Identify which cell holds the provided text, then report its (X, Y) central coordinate. 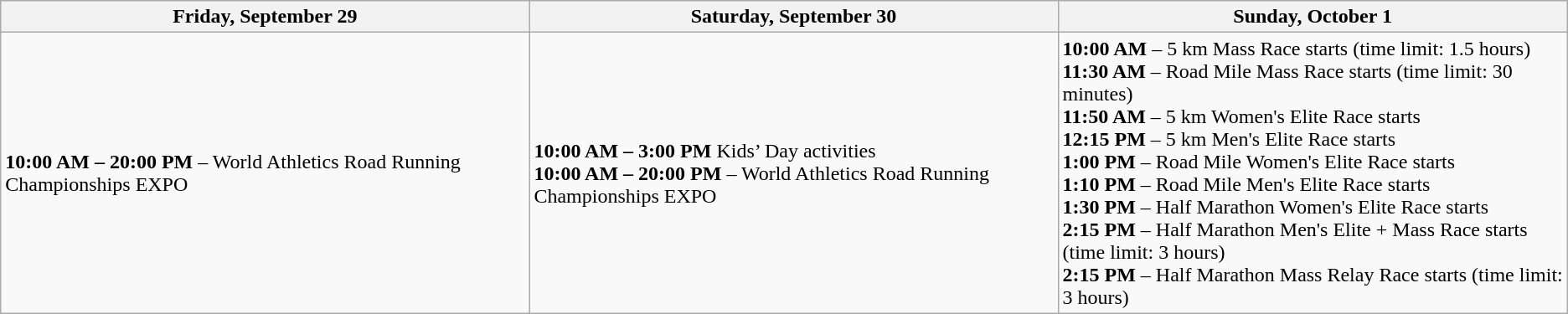
10:00 AM – 3:00 PM Kids’ Day activities10:00 AM – 20:00 PM – World Athletics Road Running Championships EXPO (794, 172)
Sunday, October 1 (1313, 17)
Saturday, September 30 (794, 17)
Friday, September 29 (265, 17)
10:00 AM – 20:00 PM – World Athletics Road Running Championships EXPO (265, 172)
